Capture the cell that displays the provided text and extract its (x, y) central coordinate. 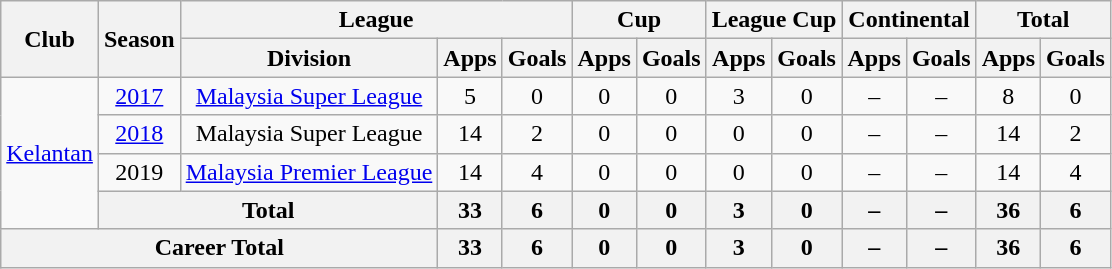
Continental (909, 20)
Season (139, 39)
Cup (639, 20)
League Cup (774, 20)
Malaysia Premier League (309, 172)
Career Total (220, 248)
Kelantan (50, 153)
League (376, 20)
8 (1008, 96)
5 (470, 96)
2019 (139, 172)
2017 (139, 96)
Club (50, 39)
Division (309, 58)
2018 (139, 134)
